Detect which cell encompasses the target text, then output its [X, Y] center coordinate. 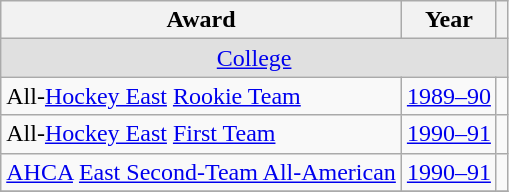
Year [448, 20]
All-Hockey East Rookie Team [202, 96]
All-Hockey East First Team [202, 134]
College [254, 58]
1989–90 [448, 96]
Award [202, 20]
AHCA East Second-Team All-American [202, 172]
